Identify which cell holds the provided text, then report its (x, y) central coordinate. 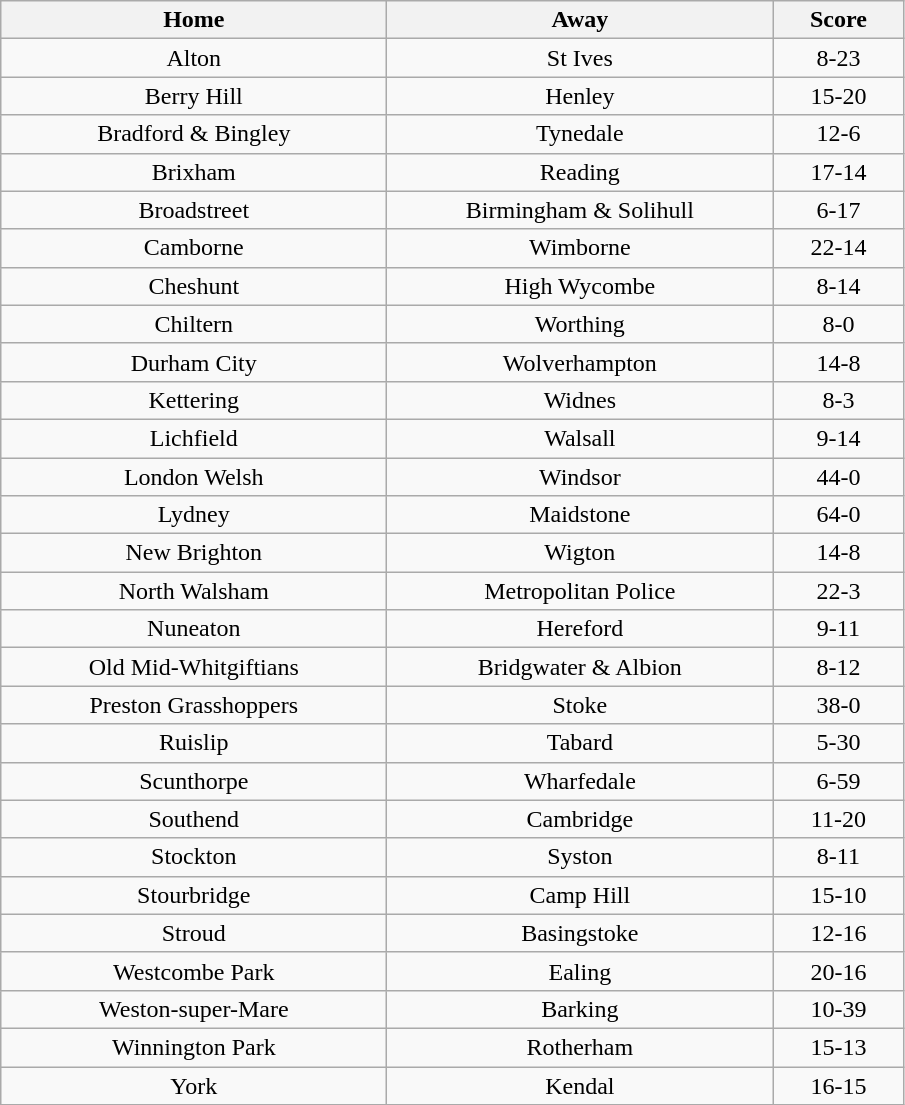
Widnes (580, 400)
8-3 (838, 400)
8-12 (838, 667)
15-10 (838, 895)
22-3 (838, 591)
11-20 (838, 819)
6-59 (838, 781)
Preston Grasshoppers (194, 705)
8-0 (838, 324)
8-11 (838, 857)
St Ives (580, 58)
Worthing (580, 324)
Barking (580, 1009)
London Welsh (194, 477)
Cheshunt (194, 286)
Henley (580, 96)
Rotherham (580, 1047)
12-6 (838, 134)
12-16 (838, 933)
20-16 (838, 971)
Scunthorpe (194, 781)
Bridgwater & Albion (580, 667)
Weston-super-Mare (194, 1009)
Cambridge (580, 819)
High Wycombe (580, 286)
64-0 (838, 515)
Maidstone (580, 515)
Alton (194, 58)
Southend (194, 819)
Wolverhampton (580, 362)
Ruislip (194, 743)
North Walsham (194, 591)
Wimborne (580, 248)
22-14 (838, 248)
Kendal (580, 1085)
Stroud (194, 933)
44-0 (838, 477)
Wharfedale (580, 781)
Brixham (194, 172)
Reading (580, 172)
Stoke (580, 705)
Lichfield (194, 438)
Home (194, 20)
Windsor (580, 477)
Berry Hill (194, 96)
Broadstreet (194, 210)
Winnington Park (194, 1047)
Chiltern (194, 324)
16-15 (838, 1085)
New Brighton (194, 553)
York (194, 1085)
Tabard (580, 743)
10-39 (838, 1009)
Camp Hill (580, 895)
Hereford (580, 629)
6-17 (838, 210)
Bradford & Bingley (194, 134)
Tynedale (580, 134)
Camborne (194, 248)
Wigton (580, 553)
Durham City (194, 362)
15-13 (838, 1047)
Basingstoke (580, 933)
Old Mid-Whitgiftians (194, 667)
Stourbridge (194, 895)
Kettering (194, 400)
5-30 (838, 743)
17-14 (838, 172)
Stockton (194, 857)
8-23 (838, 58)
Score (838, 20)
Ealing (580, 971)
38-0 (838, 705)
Walsall (580, 438)
Lydney (194, 515)
9-14 (838, 438)
15-20 (838, 96)
Metropolitan Police (580, 591)
8-14 (838, 286)
9-11 (838, 629)
Nuneaton (194, 629)
Westcombe Park (194, 971)
Syston (580, 857)
Away (580, 20)
Birmingham & Solihull (580, 210)
